Capture the cell that displays the provided text and extract its [x, y] central coordinate. 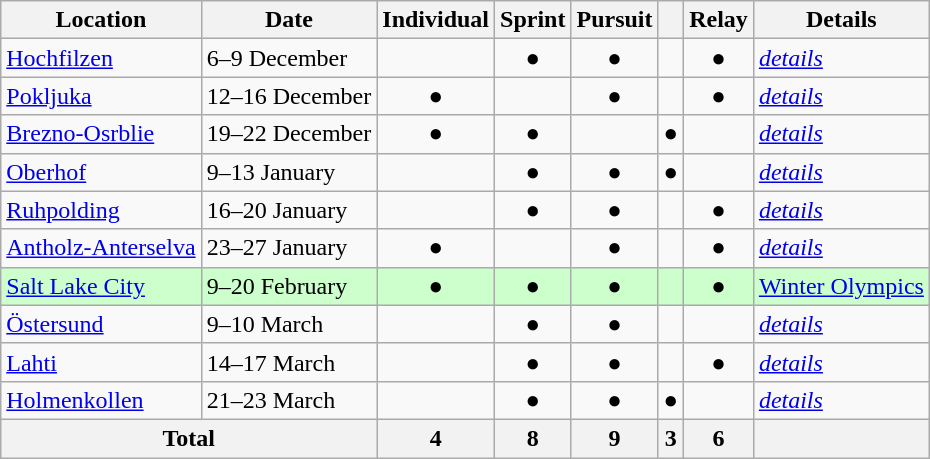
Oberhof [101, 172]
Winter Olympics [841, 286]
16–20 January [289, 210]
Salt Lake City [101, 286]
6–9 December [289, 58]
Antholz-Anterselva [101, 248]
Date [289, 20]
Östersund [101, 324]
9–13 January [289, 172]
4 [436, 438]
6 [719, 438]
Sprint [533, 20]
Relay [719, 20]
Holmenkollen [101, 400]
8 [533, 438]
Brezno-Osrblie [101, 134]
Total [189, 438]
14–17 March [289, 362]
Ruhpolding [101, 210]
Individual [436, 20]
21–23 March [289, 400]
Pokljuka [101, 96]
Location [101, 20]
9 [614, 438]
Lahti [101, 362]
Pursuit [614, 20]
3 [671, 438]
19–22 December [289, 134]
9–20 February [289, 286]
9–10 March [289, 324]
12–16 December [289, 96]
Hochfilzen [101, 58]
Details [841, 20]
23–27 January [289, 248]
